Identify which cell holds the provided text, then report its (X, Y) central coordinate. 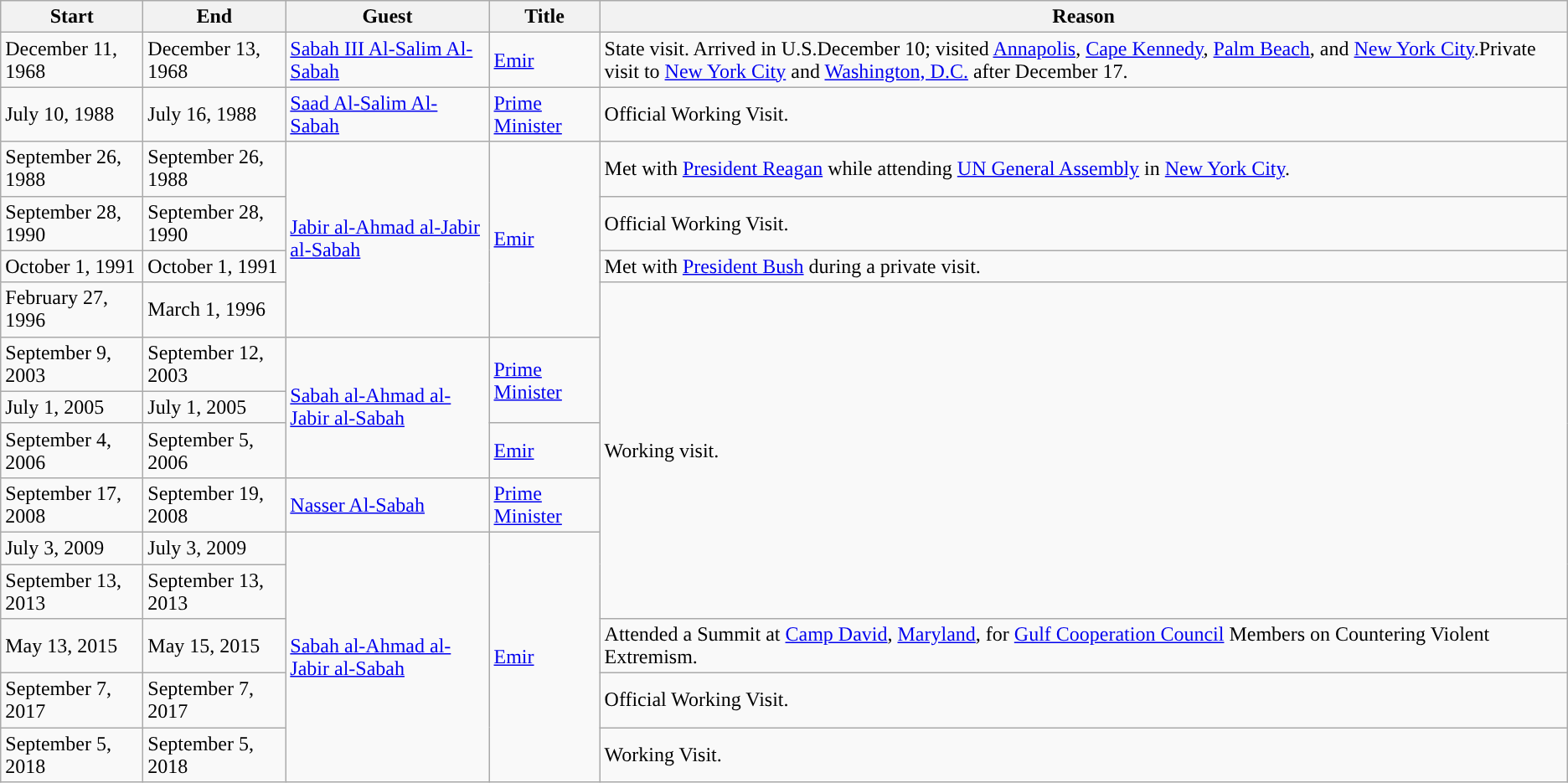
Title (544, 17)
December 13, 1968 (214, 60)
Start (72, 17)
September 5, 2006 (214, 451)
Nasser Al-Sabah (387, 504)
Guest (387, 17)
September 12, 2003 (214, 363)
September 17, 2008 (72, 504)
February 27, 1996 (72, 310)
December 11, 1968 (72, 60)
Working Visit. (1084, 755)
September 9, 2003 (72, 363)
Attended a Summit at Camp David, Maryland, for Gulf Cooperation Council Members on Countering Violent Extremism. (1084, 646)
September 4, 2006 (72, 451)
May 13, 2015 (72, 646)
Met with President Reagan while attending UN General Assembly in New York City. (1084, 169)
Sabah III Al-Salim Al-Sabah (387, 60)
September 19, 2008 (214, 504)
Reason (1084, 17)
July 16, 1988 (214, 114)
July 10, 1988 (72, 114)
Saad Al-Salim Al-Sabah (387, 114)
Jabir al-Ahmad al-Jabir al-Sabah (387, 240)
March 1, 1996 (214, 310)
End (214, 17)
Met with President Bush during a private visit. (1084, 266)
Working visit. (1084, 451)
May 15, 2015 (214, 646)
